Output the (X, Y) coordinate of the center of the cell containing the given text.  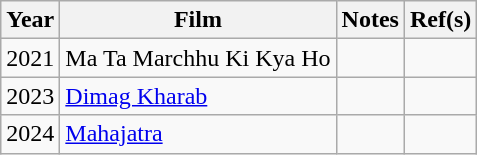
Ma Ta Marchhu Ki Kya Ho (198, 58)
2023 (30, 96)
Mahajatra (198, 134)
2024 (30, 134)
2021 (30, 58)
Ref(s) (440, 20)
Notes (370, 20)
Film (198, 20)
Dimag Kharab (198, 96)
Year (30, 20)
